Search for the cell housing the specified text and yield its (X, Y) center coordinate. 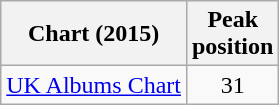
Peak position (232, 34)
31 (232, 85)
UK Albums Chart (94, 85)
Chart (2015) (94, 34)
